Capture the cell that displays the provided text and extract its (X, Y) central coordinate. 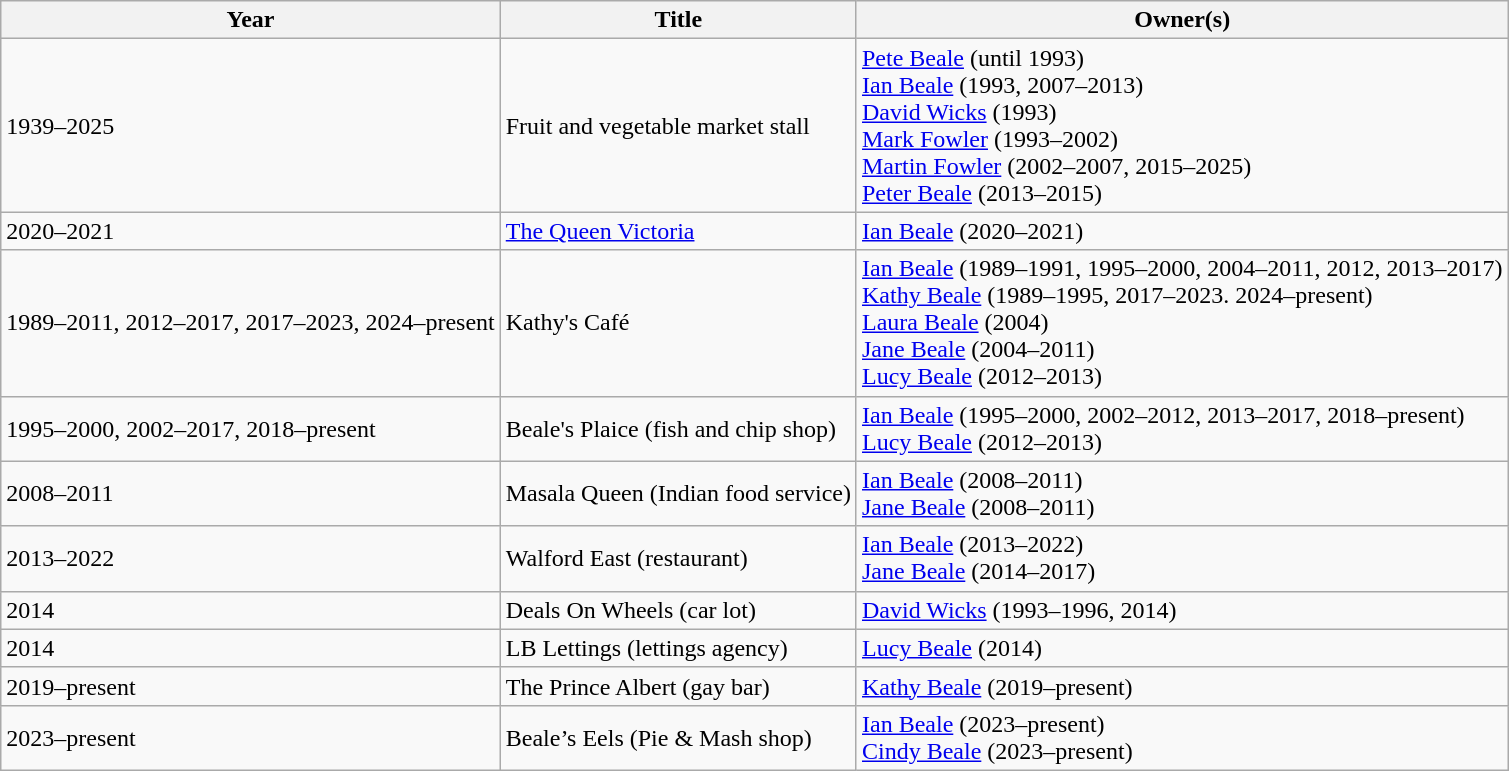
Beale’s Eels (Pie & Mash shop) (678, 738)
2013–2022 (250, 558)
Ian Beale (2020–2021) (1182, 231)
LB Lettings (lettings agency) (678, 648)
2019–present (250, 686)
1939–2025 (250, 126)
Ian Beale (2023–present) Cindy Beale (2023–present) (1182, 738)
The Prince Albert (gay bar) (678, 686)
2023–present (250, 738)
Owner(s) (1182, 20)
David Wicks (1993–1996, 2014) (1182, 610)
Walford East (restaurant) (678, 558)
Ian Beale (1995–2000, 2002–2012, 2013–2017, 2018–present)Lucy Beale (2012–2013) (1182, 428)
The Queen Victoria (678, 231)
Kathy's Café (678, 323)
1995–2000, 2002–2017, 2018–present (250, 428)
Kathy Beale (2019–present) (1182, 686)
Deals On Wheels (car lot) (678, 610)
Ian Beale (2013–2022)Jane Beale (2014–2017) (1182, 558)
Masala Queen (Indian food service) (678, 494)
2020–2021 (250, 231)
1989–2011, 2012–2017, 2017–2023, 2024–present (250, 323)
Fruit and vegetable market stall (678, 126)
Title (678, 20)
Year (250, 20)
Beale's Plaice (fish and chip shop) (678, 428)
2008–2011 (250, 494)
Lucy Beale (2014) (1182, 648)
Ian Beale (2008–2011)Jane Beale (2008–2011) (1182, 494)
